For the text-containing cell, return its midpoint in (x, y) coordinate format. 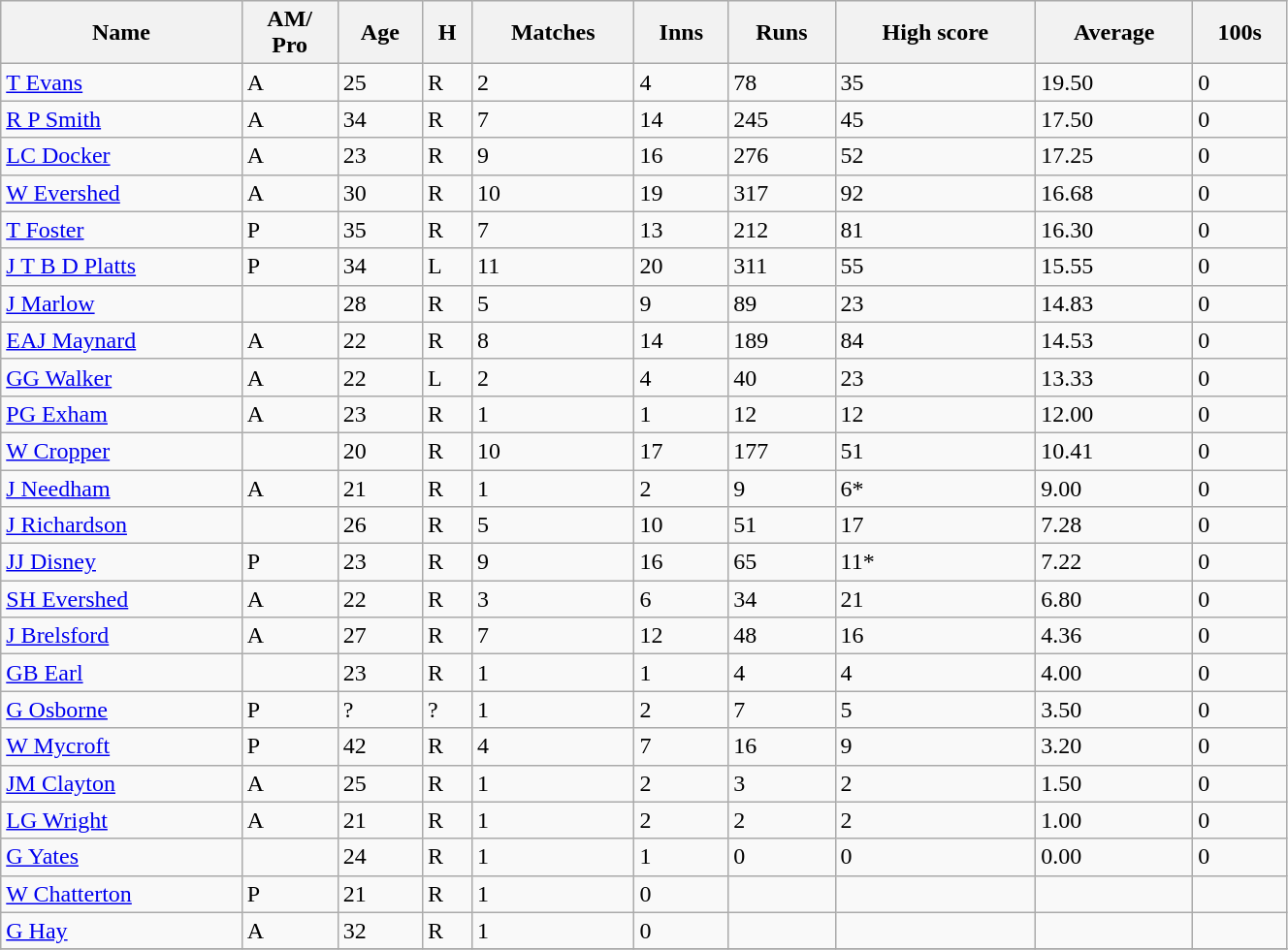
G Yates (121, 857)
14.53 (1114, 340)
W Chatterton (121, 894)
89 (782, 303)
J Brelsford (121, 636)
189 (782, 340)
78 (782, 82)
6.80 (1114, 599)
30 (380, 193)
317 (782, 193)
16.30 (1114, 230)
28 (380, 303)
Inns (681, 33)
J T B D Platts (121, 267)
84 (935, 340)
T Foster (121, 230)
45 (935, 119)
Age (380, 33)
11 (553, 267)
1.00 (1114, 820)
LG Wright (121, 820)
17.25 (1114, 156)
6* (935, 488)
Name (121, 33)
65 (782, 562)
19 (681, 193)
AM/Pro (289, 33)
H (448, 33)
3.20 (1114, 746)
16.68 (1114, 193)
J Richardson (121, 525)
GG Walker (121, 377)
Runs (782, 33)
15.55 (1114, 267)
PG Exham (121, 414)
Matches (553, 33)
245 (782, 119)
7.22 (1114, 562)
GB Earl (121, 673)
81 (935, 230)
High score (935, 33)
48 (782, 636)
55 (935, 267)
26 (380, 525)
3.50 (1114, 710)
42 (380, 746)
J Marlow (121, 303)
212 (782, 230)
12.00 (1114, 414)
Average (1114, 33)
SH Evershed (121, 599)
311 (782, 267)
19.50 (1114, 82)
92 (935, 193)
17.50 (1114, 119)
8 (553, 340)
T Evans (121, 82)
LC Docker (121, 156)
177 (782, 451)
13.33 (1114, 377)
32 (380, 931)
J Needham (121, 488)
G Osborne (121, 710)
1.50 (1114, 783)
R P Smith (121, 119)
10.41 (1114, 451)
W Evershed (121, 193)
4.00 (1114, 673)
276 (782, 156)
W Mycroft (121, 746)
9.00 (1114, 488)
27 (380, 636)
4.36 (1114, 636)
100s (1240, 33)
14.83 (1114, 303)
6 (681, 599)
0.00 (1114, 857)
52 (935, 156)
40 (782, 377)
24 (380, 857)
G Hay (121, 931)
EAJ Maynard (121, 340)
13 (681, 230)
W Cropper (121, 451)
11* (935, 562)
JJ Disney (121, 562)
7.28 (1114, 525)
JM Clayton (121, 783)
